Return the [X, Y] coordinate for the center point of the cell that contains the specified text.  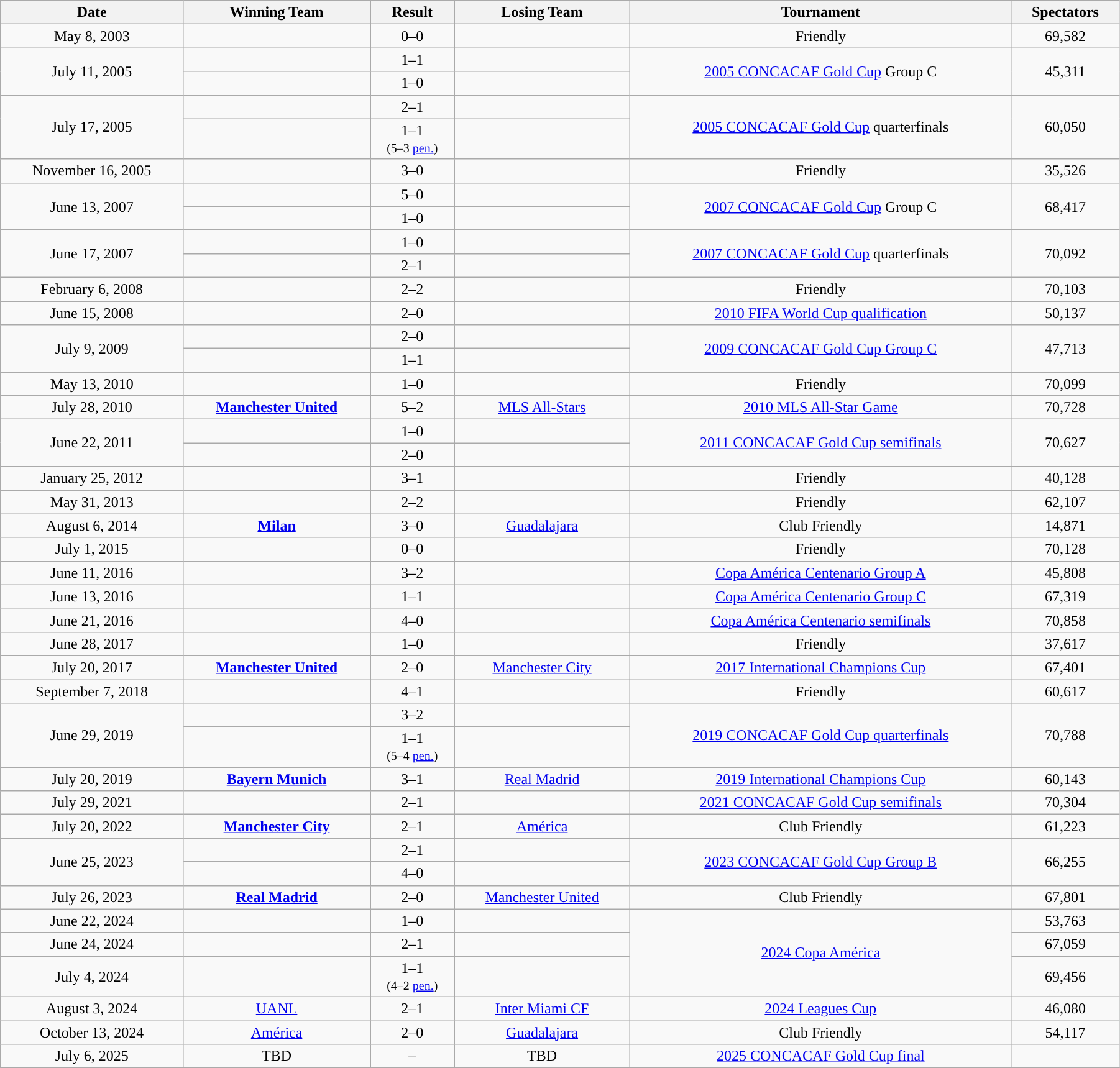
June 11, 2016 [92, 573]
35,526 [1065, 171]
Bayern Munich [277, 779]
July 4, 2024 [92, 977]
2017 International Champions Cup [820, 667]
68,417 [1065, 206]
Copa América Centenario Group C [820, 596]
2007 CONCACAF Gold Cup quarterfinals [820, 253]
August 3, 2024 [92, 1008]
1–1 (5–4 pen.) [413, 747]
67,059 [1065, 944]
37,617 [1065, 644]
July 29, 2021 [92, 803]
53,763 [1065, 921]
2011 CONCACAF Gold Cup semifinals [820, 443]
August 6, 2014 [92, 526]
July 9, 2009 [92, 349]
54,117 [1065, 1032]
5–0 [413, 194]
45,808 [1065, 573]
Spectators [1065, 12]
November 16, 2005 [92, 171]
July 20, 2022 [92, 826]
June 15, 2008 [92, 313]
60,143 [1065, 779]
67,801 [1065, 897]
67,401 [1065, 667]
June 13, 2007 [92, 206]
70,103 [1065, 289]
Losing Team [542, 12]
2010 FIFA World Cup qualification [820, 313]
July 26, 2023 [92, 897]
June 13, 2016 [92, 596]
July 20, 2019 [92, 779]
70,099 [1065, 384]
70,858 [1065, 620]
– [413, 1056]
June 17, 2007 [92, 253]
Inter Miami CF [542, 1008]
70,788 [1065, 736]
70,092 [1065, 253]
45,311 [1065, 71]
2025 CONCACAF Gold Cup final [820, 1056]
Date [92, 12]
Milan [277, 526]
July 20, 2017 [92, 667]
2005 CONCACAF Gold Cup Group C [820, 71]
Copa América Centenario semifinals [820, 620]
47,713 [1065, 349]
70,128 [1065, 549]
69,456 [1065, 977]
62,107 [1065, 502]
2005 CONCACAF Gold Cup quarterfinals [820, 127]
July 28, 2010 [92, 408]
May 8, 2003 [92, 36]
2023 CONCACAF Gold Cup Group B [820, 862]
70,728 [1065, 408]
October 13, 2024 [92, 1032]
September 7, 2018 [92, 691]
Result [413, 12]
Winning Team [277, 12]
2024 Copa América [820, 953]
66,255 [1065, 862]
February 6, 2008 [92, 289]
January 25, 2012 [92, 478]
2019 CONCACAF Gold Cup quarterfinals [820, 736]
May 13, 2010 [92, 384]
MLS All-Stars [542, 408]
2010 MLS All-Star Game [820, 408]
Copa América Centenario Group A [820, 573]
2024 Leagues Cup [820, 1008]
67,319 [1065, 596]
UANL [277, 1008]
14,871 [1065, 526]
46,080 [1065, 1008]
Tournament [820, 12]
June 22, 2011 [92, 443]
69,582 [1065, 36]
2019 International Champions Cup [820, 779]
2021 CONCACAF Gold Cup semifinals [820, 803]
June 25, 2023 [92, 862]
60,050 [1065, 127]
July 11, 2005 [92, 71]
2007 CONCACAF Gold Cup Group C [820, 206]
July 1, 2015 [92, 549]
May 31, 2013 [92, 502]
61,223 [1065, 826]
50,137 [1065, 313]
June 29, 2019 [92, 736]
July 17, 2005 [92, 127]
60,617 [1065, 691]
5–2 [413, 408]
July 6, 2025 [92, 1056]
June 24, 2024 [92, 944]
June 22, 2024 [92, 921]
70,304 [1065, 803]
1–1 (4–2 pen.) [413, 977]
2009 CONCACAF Gold Cup Group C [820, 349]
4–1 [413, 691]
June 21, 2016 [92, 620]
June 28, 2017 [92, 644]
1–1 (5–3 pen.) [413, 139]
40,128 [1065, 478]
70,627 [1065, 443]
